Pinpoint the cell where the given text exists, returning its (x, y) midpoint coordinate. 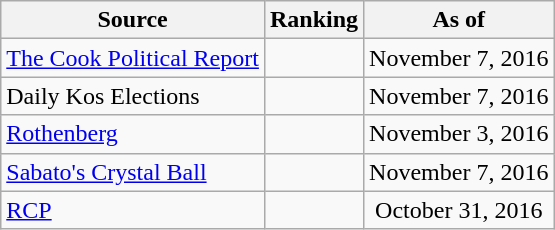
The Cook Political Report (133, 58)
As of (459, 20)
November 3, 2016 (459, 134)
Rothenberg (133, 134)
October 31, 2016 (459, 210)
Ranking (314, 20)
Sabato's Crystal Ball (133, 172)
Daily Kos Elections (133, 96)
Source (133, 20)
RCP (133, 210)
